Find where the given text appears and provide that cell's center as (X, Y) coordinate. 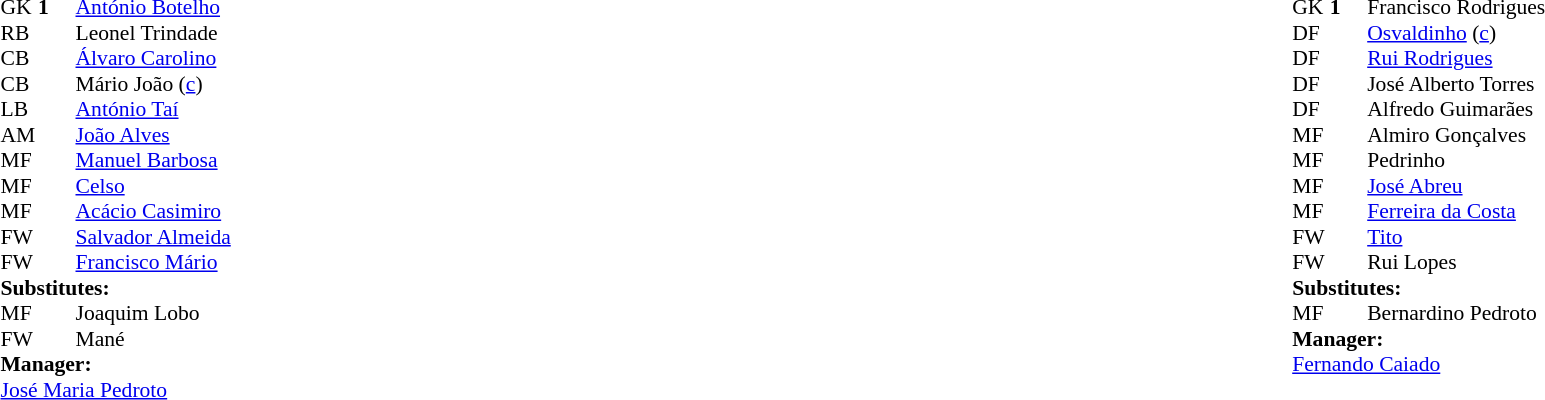
Mário João (c) (154, 84)
AM (19, 135)
Joaquim Lobo (154, 313)
Francisco Mário (154, 263)
Mané (154, 339)
LB (19, 109)
Acácio Casimiro (154, 211)
Bernardino Pedroto (1456, 313)
Ferreira da Costa (1456, 211)
Rui Lopes (1456, 263)
Álvaro Carolino (154, 59)
António Taí (154, 109)
Fernando Caiado (1418, 365)
Manuel Barbosa (154, 161)
Salvador Almeida (154, 237)
José Alberto Torres (1456, 84)
Tito (1456, 237)
José Abreu (1456, 186)
RB (19, 33)
Leonel Trindade (154, 33)
Rui Rodrigues (1456, 59)
Almiro Gonçalves (1456, 135)
Celso (154, 186)
João Alves (154, 135)
Alfredo Guimarães (1456, 109)
Pedrinho (1456, 161)
Osvaldinho (c) (1456, 33)
